Pinpoint the cell where the given text exists, returning its (x, y) midpoint coordinate. 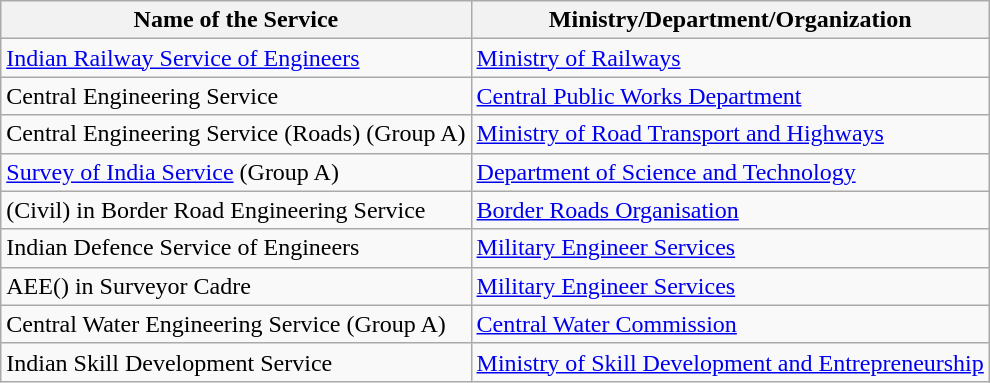
Indian Defence Service of Engineers (236, 248)
Border Roads Organisation (730, 210)
Survey of India Service (Group A) (236, 172)
Name of the Service (236, 20)
Indian Railway Service of Engineers (236, 58)
Central Engineering Service (236, 96)
Ministry of Railways (730, 58)
Central Engineering Service (Roads) (Group A) (236, 134)
Ministry of Skill Development and Entrepreneurship (730, 362)
Central Water Engineering Service (Group A) (236, 324)
Indian Skill Development Service (236, 362)
Department of Science and Technology (730, 172)
Central Public Works Department (730, 96)
Ministry of Road Transport and Highways (730, 134)
Ministry/Department/Organization (730, 20)
AEE() in Surveyor Cadre (236, 286)
Central Water Commission (730, 324)
(Civil) in Border Road Engineering Service (236, 210)
